Search for the cell housing the specified text and yield its (x, y) center coordinate. 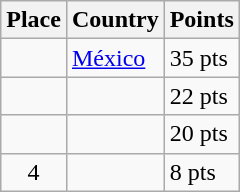
Points (202, 20)
Place (34, 20)
4 (34, 172)
8 pts (202, 172)
México (115, 58)
35 pts (202, 58)
20 pts (202, 134)
22 pts (202, 96)
Country (115, 20)
